Scan for the cell matching the given text and deliver its (x, y) coordinate at center. 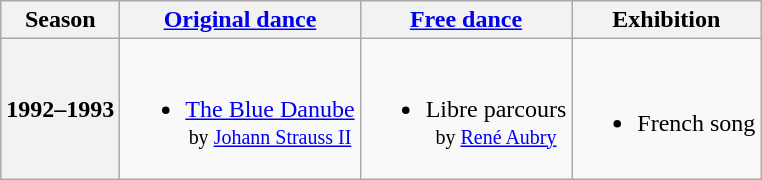
1992–1993 (60, 109)
Season (60, 20)
Free dance (466, 20)
Exhibition (666, 20)
Original dance (240, 20)
French song (666, 109)
Libre parcours by René Aubry (466, 109)
The Blue Danube by Johann Strauss II (240, 109)
